Determine the (x, y) coordinate at the center of the cell enclosing the given text.  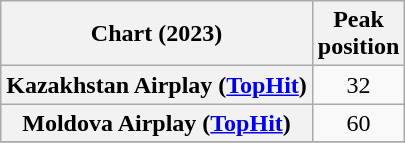
60 (358, 123)
Peakposition (358, 34)
Kazakhstan Airplay (TopHit) (157, 85)
Moldova Airplay (TopHit) (157, 123)
Chart (2023) (157, 34)
32 (358, 85)
